Provide the (X, Y) coordinate of the cell's center where the given text is located.  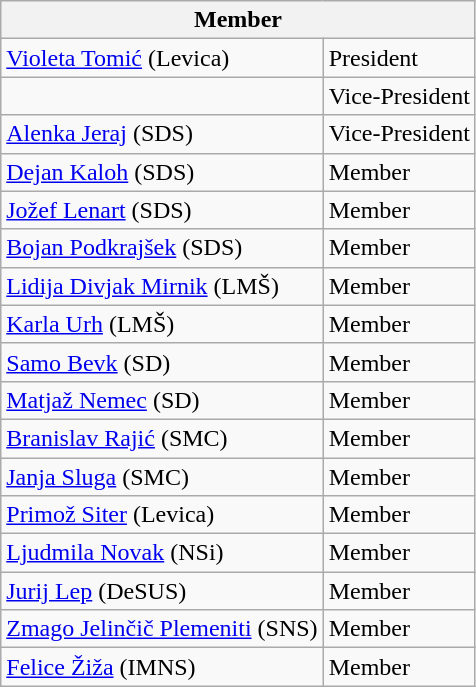
Janja Sluga (SMC) (162, 477)
Jurij Lep (DeSUS) (162, 591)
Alenka Jeraj (SDS) (162, 134)
Karla Urh (LMŠ) (162, 324)
Samo Bevk (SD) (162, 362)
Ljudmila Novak (NSi) (162, 553)
Dejan Kaloh (SDS) (162, 172)
Bojan Podkrajšek (SDS) (162, 248)
Violeta Tomić (Levica) (162, 58)
President (399, 58)
Zmago Jelinčič Plemeniti (SNS) (162, 629)
Branislav Rajić (SMC) (162, 438)
Felice Žiža (IMNS) (162, 667)
Matjaž Nemec (SD) (162, 400)
Jožef Lenart (SDS) (162, 210)
Lidija Divjak Mirnik (LMŠ) (162, 286)
Primož Siter (Levica) (162, 515)
